Find where the given text appears and provide that cell's center as [x, y] coordinate. 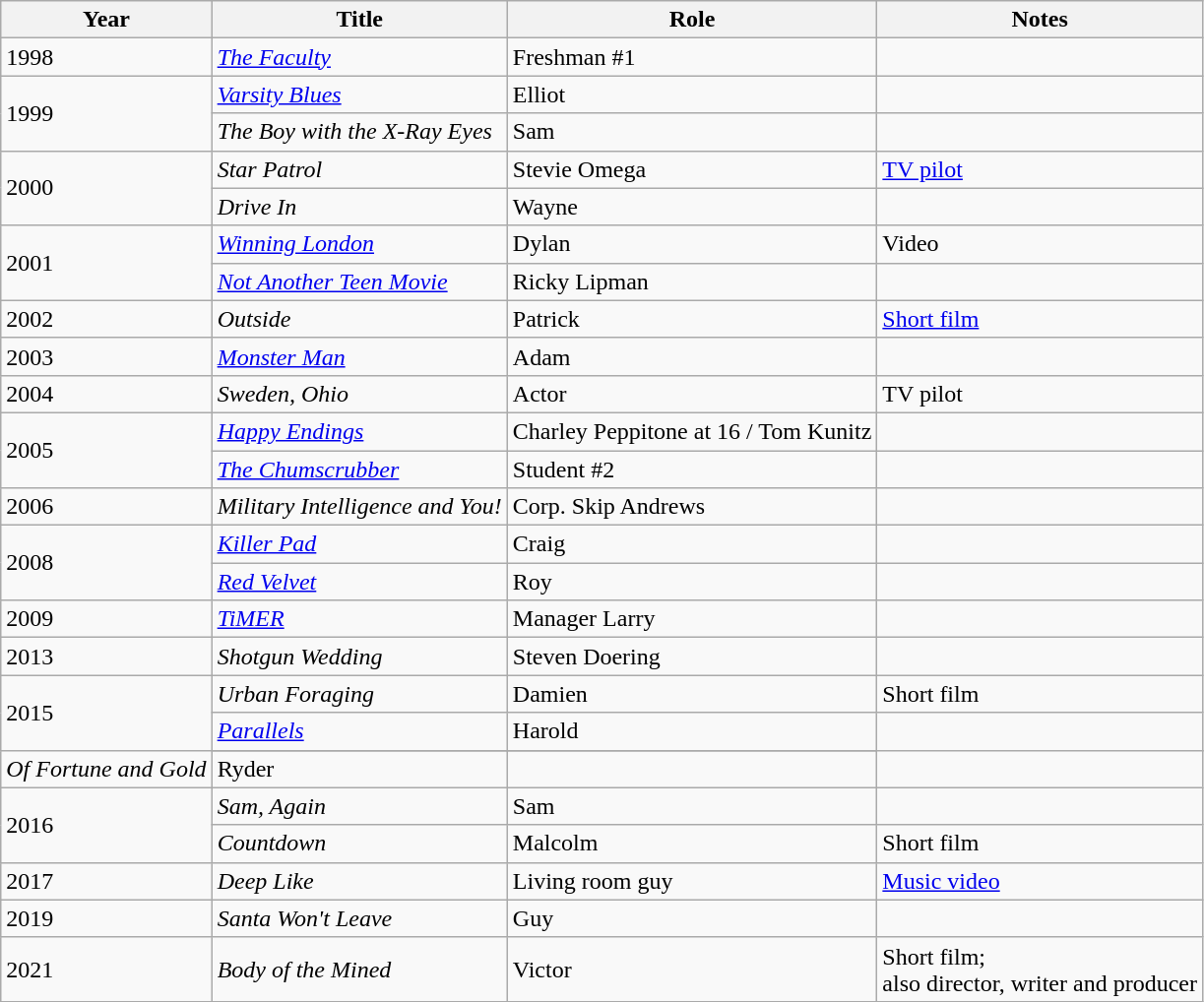
Charley Peppitone at 16 / Tom Kunitz [692, 431]
Wayne [692, 207]
Notes [1040, 20]
Elliot [692, 94]
2002 [106, 319]
2005 [106, 450]
Outside [359, 319]
Year [106, 20]
Music video [1040, 881]
Ricky Lipman [692, 282]
Actor [692, 394]
2004 [106, 394]
1999 [106, 113]
Title [359, 20]
Star Patrol [359, 169]
Steven Doering [692, 657]
Victor [692, 969]
2017 [106, 881]
Sweden, Ohio [359, 394]
Deep Like [359, 881]
Manager Larry [692, 619]
TiMER [359, 619]
Patrick [692, 319]
The Boy with the X-Ray Eyes [359, 132]
Not Another Teen Movie [359, 282]
Varsity Blues [359, 94]
Student #2 [692, 470]
Freshman #1 [692, 57]
Red Velvet [359, 582]
The Chumscrubber [359, 470]
Dylan [692, 244]
Countdown [359, 844]
Body of the Mined [359, 969]
Ryder [359, 769]
2021 [106, 969]
Corp. Skip Andrews [692, 507]
Of Fortune and Gold [106, 769]
Parallels [359, 731]
Guy [692, 918]
2008 [106, 563]
Killer Pad [359, 544]
2001 [106, 263]
2015 [106, 713]
Urban Foraging [359, 694]
2003 [106, 356]
Winning London [359, 244]
Stevie Omega [692, 169]
2016 [106, 825]
Roy [692, 582]
Living room guy [692, 881]
Malcolm [692, 844]
2006 [106, 507]
The Faculty [359, 57]
Military Intelligence and You! [359, 507]
1998 [106, 57]
Santa Won't Leave [359, 918]
Damien [692, 694]
Adam [692, 356]
Monster Man [359, 356]
2000 [106, 188]
Short film;also director, writer and producer [1040, 969]
Harold [692, 731]
Shotgun Wedding [359, 657]
2019 [106, 918]
Happy Endings [359, 431]
Video [1040, 244]
Sam, Again [359, 806]
Role [692, 20]
Drive In [359, 207]
2009 [106, 619]
2013 [106, 657]
Craig [692, 544]
